Output the (X, Y) coordinate of the center of the cell containing the given text.  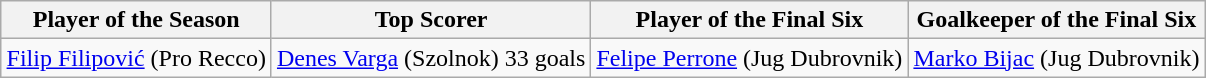
Marko Bijac (Jug Dubrovnik) (1056, 58)
Top Scorer (430, 20)
Player of the Season (136, 20)
Goalkeeper of the Final Six (1056, 20)
Denes Varga (Szolnok) 33 goals (430, 58)
Filip Filipović (Pro Recco) (136, 58)
Felipe Perrone (Jug Dubrovnik) (750, 58)
Player of the Final Six (750, 20)
